Search for the cell housing the specified text and yield its [X, Y] center coordinate. 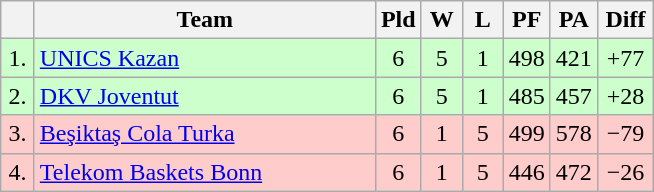
Beşiktaş Cola Turka [204, 134]
L [482, 20]
PA [574, 20]
DKV Joventut [204, 96]
+77 [625, 58]
485 [526, 96]
4. [18, 172]
Team [204, 20]
472 [574, 172]
W [442, 20]
UNICS Kazan [204, 58]
578 [574, 134]
2. [18, 96]
457 [574, 96]
1. [18, 58]
PF [526, 20]
Telekom Baskets Bonn [204, 172]
421 [574, 58]
498 [526, 58]
499 [526, 134]
3. [18, 134]
446 [526, 172]
−26 [625, 172]
Diff [625, 20]
Pld [398, 20]
+28 [625, 96]
−79 [625, 134]
